Determine the (X, Y) coordinate at the center of the cell enclosing the given text.  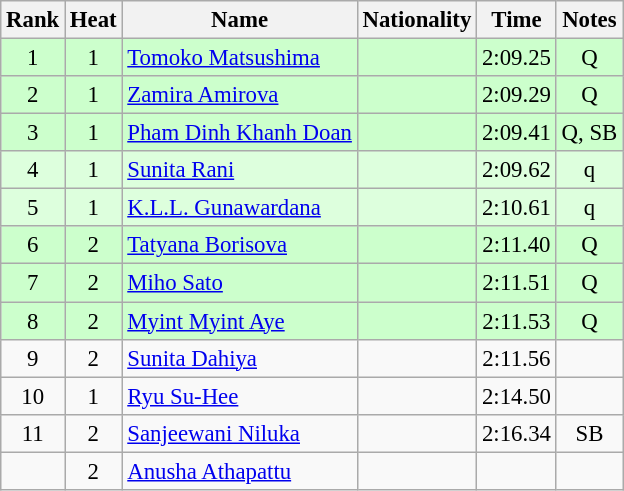
2:11.51 (517, 283)
2:10.61 (517, 208)
Nationality (416, 20)
Sunita Dahiya (240, 358)
Heat (94, 20)
2:09.29 (517, 95)
Pham Dinh Khanh Doan (240, 133)
Anusha Athapattu (240, 471)
4 (33, 170)
Myint Myint Aye (240, 321)
3 (33, 133)
Time (517, 20)
Sanjeewani Niluka (240, 433)
Sunita Rani (240, 170)
Tatyana Borisova (240, 245)
9 (33, 358)
7 (33, 283)
10 (33, 396)
2:14.50 (517, 396)
K.L.L. Gunawardana (240, 208)
SB (589, 433)
6 (33, 245)
2:09.41 (517, 133)
Tomoko Matsushima (240, 58)
5 (33, 208)
2:09.62 (517, 170)
Q, SB (589, 133)
2:11.56 (517, 358)
8 (33, 321)
2:16.34 (517, 433)
Rank (33, 20)
11 (33, 433)
Name (240, 20)
2:09.25 (517, 58)
2:11.53 (517, 321)
Miho Sato (240, 283)
Notes (589, 20)
Zamira Amirova (240, 95)
Ryu Su-Hee (240, 396)
2:11.40 (517, 245)
